Provide the (x, y) coordinate of the cell's center where the given text is located.  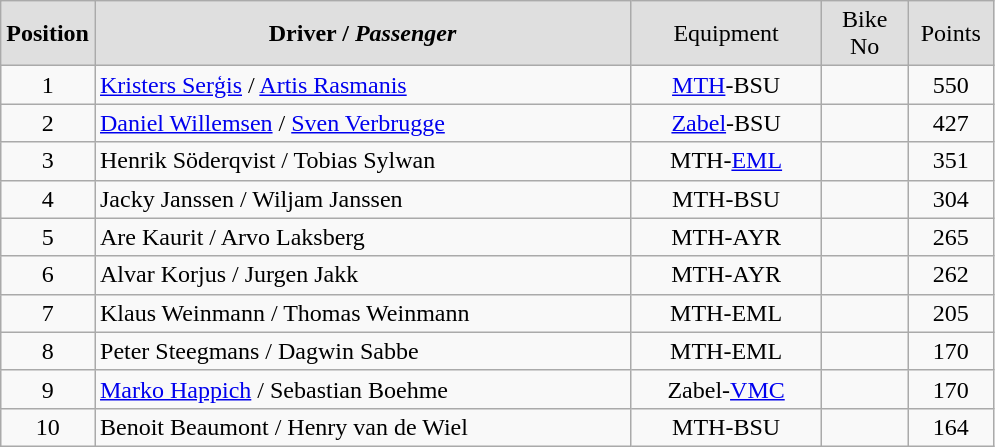
5 (48, 237)
Equipment (726, 34)
9 (48, 389)
205 (951, 313)
Bike No (865, 34)
427 (951, 123)
550 (951, 85)
Benoit Beaumont / Henry van de Wiel (362, 427)
8 (48, 351)
1 (48, 85)
3 (48, 161)
6 (48, 275)
Driver / Passenger (362, 34)
164 (951, 427)
Daniel Willemsen / Sven Verbrugge (362, 123)
262 (951, 275)
Peter Steegmans / Dagwin Sabbe (362, 351)
Jacky Janssen / Wiljam Janssen (362, 199)
2 (48, 123)
4 (48, 199)
Are Kaurit / Arvo Laksberg (362, 237)
Henrik Söderqvist / Tobias Sylwan (362, 161)
10 (48, 427)
304 (951, 199)
351 (951, 161)
Marko Happich / Sebastian Boehme (362, 389)
Kristers Serģis / Artis Rasmanis (362, 85)
265 (951, 237)
Zabel-BSU (726, 123)
Alvar Korjus / Jurgen Jakk (362, 275)
Klaus Weinmann / Thomas Weinmann (362, 313)
Zabel-VMC (726, 389)
Points (951, 34)
Position (48, 34)
7 (48, 313)
